Capture the cell that displays the provided text and extract its [x, y] central coordinate. 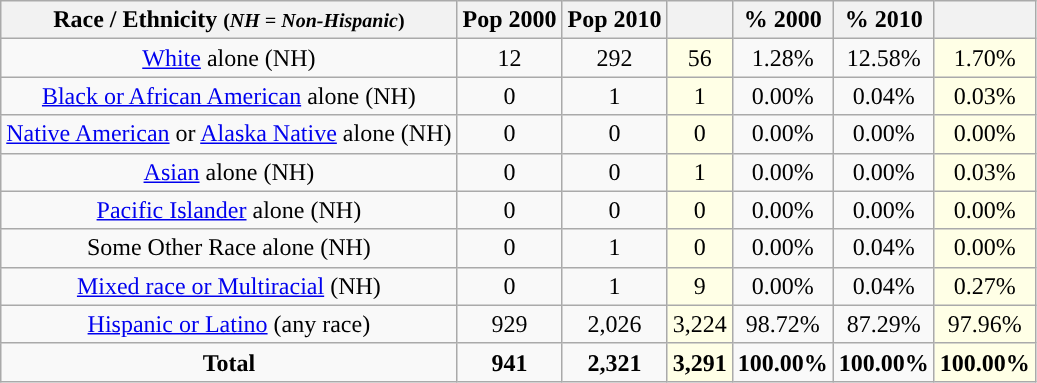
% 2000 [782, 20]
Asian alone (NH) [229, 172]
3,291 [700, 362]
2,321 [614, 362]
98.72% [782, 324]
Pop 2010 [614, 20]
12.58% [884, 58]
Total [229, 362]
Hispanic or Latino (any race) [229, 324]
2,026 [614, 324]
929 [510, 324]
White alone (NH) [229, 58]
Pacific Islander alone (NH) [229, 210]
Black or African American alone (NH) [229, 96]
3,224 [700, 324]
9 [700, 286]
87.29% [884, 324]
Some Other Race alone (NH) [229, 248]
941 [510, 362]
97.96% [984, 324]
Native American or Alaska Native alone (NH) [229, 134]
% 2010 [884, 20]
1.28% [782, 58]
56 [700, 58]
Pop 2000 [510, 20]
Mixed race or Multiracial (NH) [229, 286]
Race / Ethnicity (NH = Non-Hispanic) [229, 20]
12 [510, 58]
1.70% [984, 58]
0.27% [984, 286]
292 [614, 58]
